Scan for the cell matching the given text and deliver its (x, y) coordinate at center. 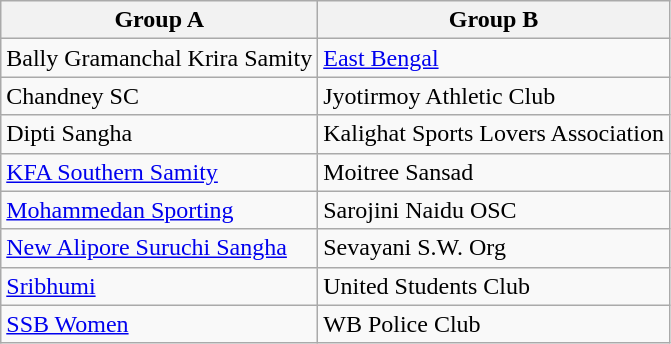
Bally Gramanchal Krira Samity (160, 58)
Group A (160, 20)
Sevayani S.W. Org (494, 248)
Kalighat Sports Lovers Association (494, 134)
Sribhumi (160, 286)
New Alipore Suruchi Sangha (160, 248)
KFA Southern Samity (160, 172)
Group B (494, 20)
Chandney SC (160, 96)
Sarojini Naidu OSC (494, 210)
SSB Women (160, 324)
United Students Club (494, 286)
East Bengal (494, 58)
Moitree Sansad (494, 172)
Dipti Sangha (160, 134)
Jyotirmoy Athletic Club (494, 96)
Mohammedan Sporting (160, 210)
WB Police Club (494, 324)
